Find where the given text appears and provide that cell's center as [x, y] coordinate. 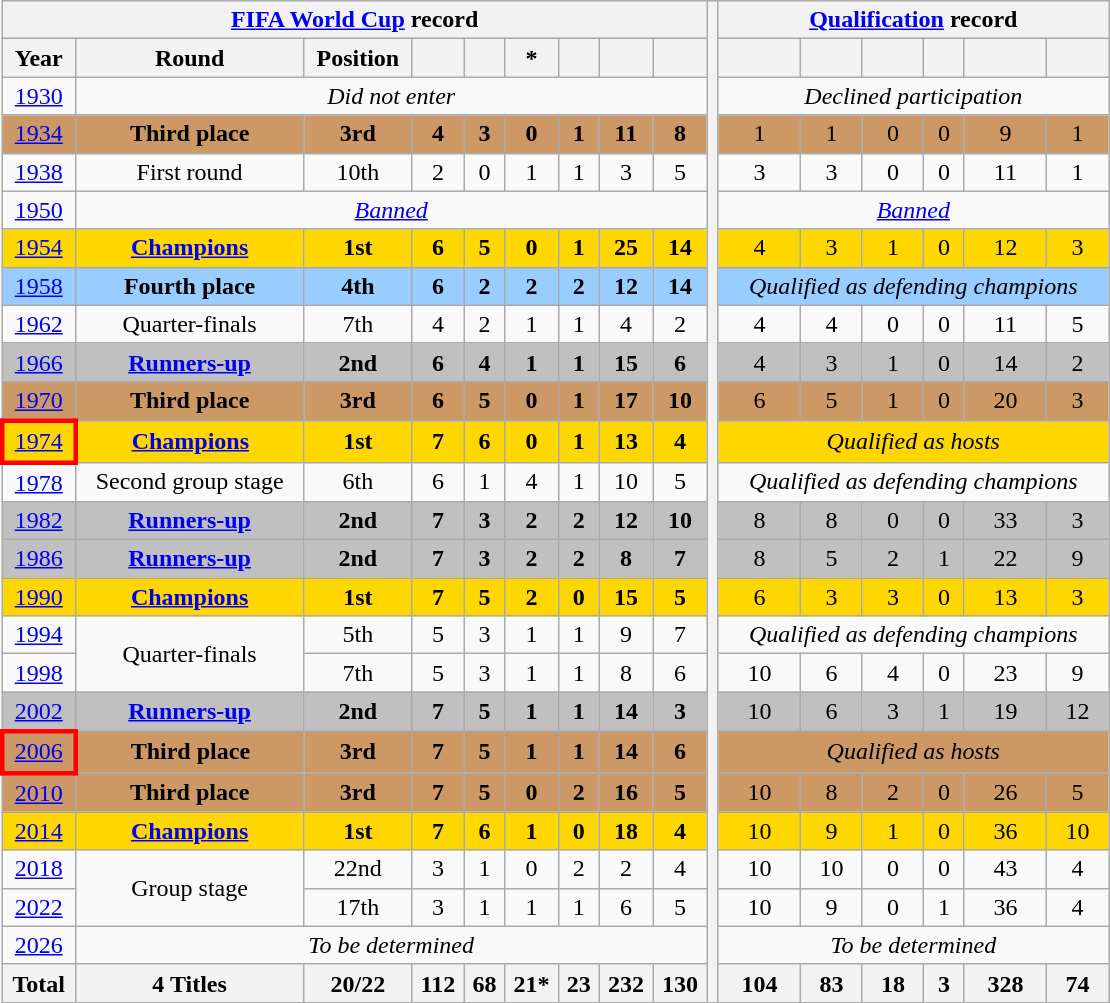
19 [1006, 712]
2014 [38, 831]
25 [626, 248]
26 [1006, 792]
17 [626, 401]
1950 [38, 210]
16 [626, 792]
4th [358, 286]
1990 [38, 597]
17th [358, 907]
22nd [358, 869]
1998 [38, 673]
1938 [38, 172]
104 [760, 983]
10th [358, 172]
1978 [38, 482]
2022 [38, 907]
1930 [38, 96]
Round [190, 58]
112 [438, 983]
* [532, 58]
5th [358, 635]
130 [680, 983]
Declined participation [913, 96]
20 [1006, 401]
1954 [38, 248]
1934 [38, 134]
1966 [38, 362]
43 [1006, 869]
Fourth place [190, 286]
1982 [38, 521]
Position [358, 58]
33 [1006, 521]
328 [1006, 983]
Second group stage [190, 482]
83 [832, 983]
22 [1006, 559]
1994 [38, 635]
1986 [38, 559]
Group stage [190, 888]
20/22 [358, 983]
Did not enter [391, 96]
2006 [38, 752]
FIFA World Cup record [354, 20]
1958 [38, 286]
1962 [38, 324]
2018 [38, 869]
4 Titles [190, 983]
74 [1078, 983]
1974 [38, 442]
Total [38, 983]
2010 [38, 792]
Qualification record [913, 20]
Year [38, 58]
232 [626, 983]
6th [358, 482]
First round [190, 172]
2026 [38, 945]
68 [484, 983]
21* [532, 983]
1970 [38, 401]
2002 [38, 712]
